Identify which cell holds the provided text, then report its [X, Y] central coordinate. 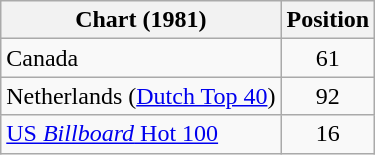
Netherlands (Dutch Top 40) [141, 96]
Position [328, 20]
US Billboard Hot 100 [141, 134]
Canada [141, 58]
Chart (1981) [141, 20]
92 [328, 96]
61 [328, 58]
16 [328, 134]
